Pinpoint the cell where the given text exists, returning its [X, Y] midpoint coordinate. 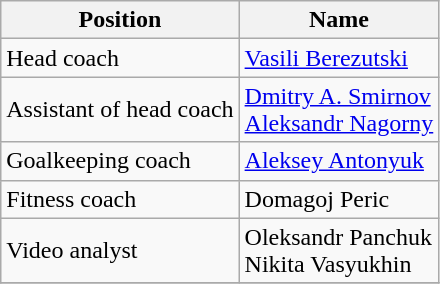
Fitness coach [120, 199]
Oleksandr Panchuk Nikita Vasyukhin [339, 250]
Video analyst [120, 250]
Aleksey Antonyuk [339, 161]
Vasili Berezutski [339, 58]
Name [339, 20]
Position [120, 20]
Assistant of head coach [120, 110]
Domagoj Peric [339, 199]
Dmitry A. Smirnov Aleksandr Nagorny [339, 110]
Head coach [120, 58]
Goalkeeping coach [120, 161]
